From the cell containing the given text, extract its center point as [x, y] coordinate. 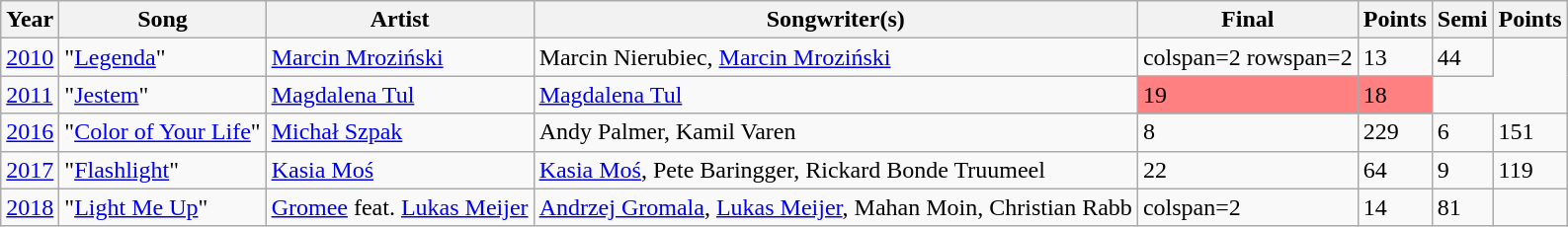
Kasia Moś [399, 170]
2010 [30, 57]
9 [1462, 170]
44 [1462, 57]
19 [1247, 95]
14 [1395, 207]
Marcin Nierubiec, Marcin Mroziński [836, 57]
Year [30, 20]
6 [1462, 132]
18 [1395, 95]
2016 [30, 132]
Andrzej Gromala, Lukas Meijer, Mahan Moin, Christian Rabb [836, 207]
"Legenda" [162, 57]
Songwriter(s) [836, 20]
"Flashlight" [162, 170]
13 [1395, 57]
Artist [399, 20]
"Color of Your Life" [162, 132]
22 [1247, 170]
Final [1247, 20]
Michał Szpak [399, 132]
64 [1395, 170]
119 [1529, 170]
2017 [30, 170]
81 [1462, 207]
"Jestem" [162, 95]
2011 [30, 95]
Kasia Moś, Pete Baringger, Rickard Bonde Truumeel [836, 170]
2018 [30, 207]
151 [1529, 132]
Semi [1462, 20]
Andy Palmer, Kamil Varen [836, 132]
Song [162, 20]
colspan=2 [1247, 207]
229 [1395, 132]
Gromee feat. Lukas Meijer [399, 207]
colspan=2 rowspan=2 [1247, 57]
8 [1247, 132]
Marcin Mroziński [399, 57]
"Light Me Up" [162, 207]
